Scan for the cell matching the given text and deliver its (x, y) coordinate at center. 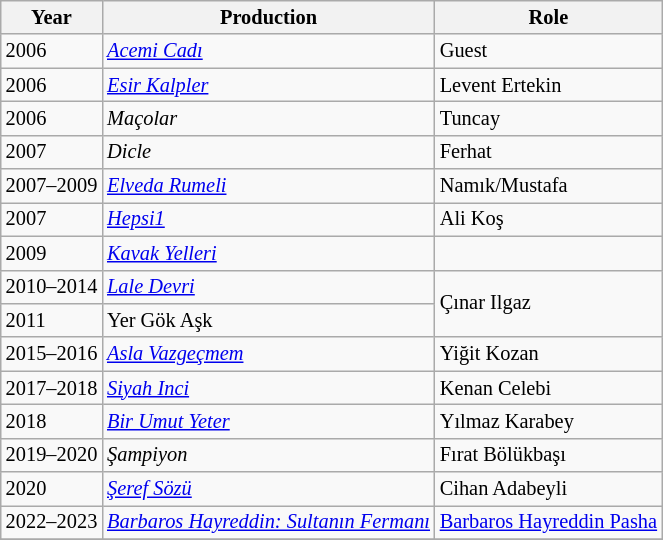
Yılmaz Karabey (548, 421)
Acemi Cadı (268, 51)
Production (268, 17)
Barbaros Hayreddin Pasha (548, 522)
Guest (548, 51)
Kavak Yelleri (268, 253)
2017–2018 (52, 388)
2009 (52, 253)
Year (52, 17)
Asla Vazgeçmem (268, 354)
2018 (52, 421)
Role (548, 17)
Hepsi1 (268, 219)
Cihan Adabeyli (548, 489)
Levent Ertekin (548, 85)
2010–2014 (52, 287)
2015–2016 (52, 354)
Şampiyon (268, 455)
Elveda Rumeli (268, 186)
2022–2023 (52, 522)
2020 (52, 489)
Maçolar (268, 118)
Siyah Inci (268, 388)
Lale Devri (268, 287)
2019–2020 (52, 455)
2011 (52, 320)
Esir Kalpler (268, 85)
Namık/Mustafa (548, 186)
Yer Gök Aşk (268, 320)
Tuncay (548, 118)
Kenan Celebi (548, 388)
2007–2009 (52, 186)
Ferhat (548, 152)
Fırat Bölükbaşı (548, 455)
Bir Umut Yeter (268, 421)
Dicle (268, 152)
Yiğit Kozan (548, 354)
Ali Koş (548, 219)
Barbaros Hayreddin: Sultanın Fermanı (268, 522)
Şeref Sözü (268, 489)
Çınar Ilgaz (548, 304)
